Find where the given text appears and provide that cell's center as (x, y) coordinate. 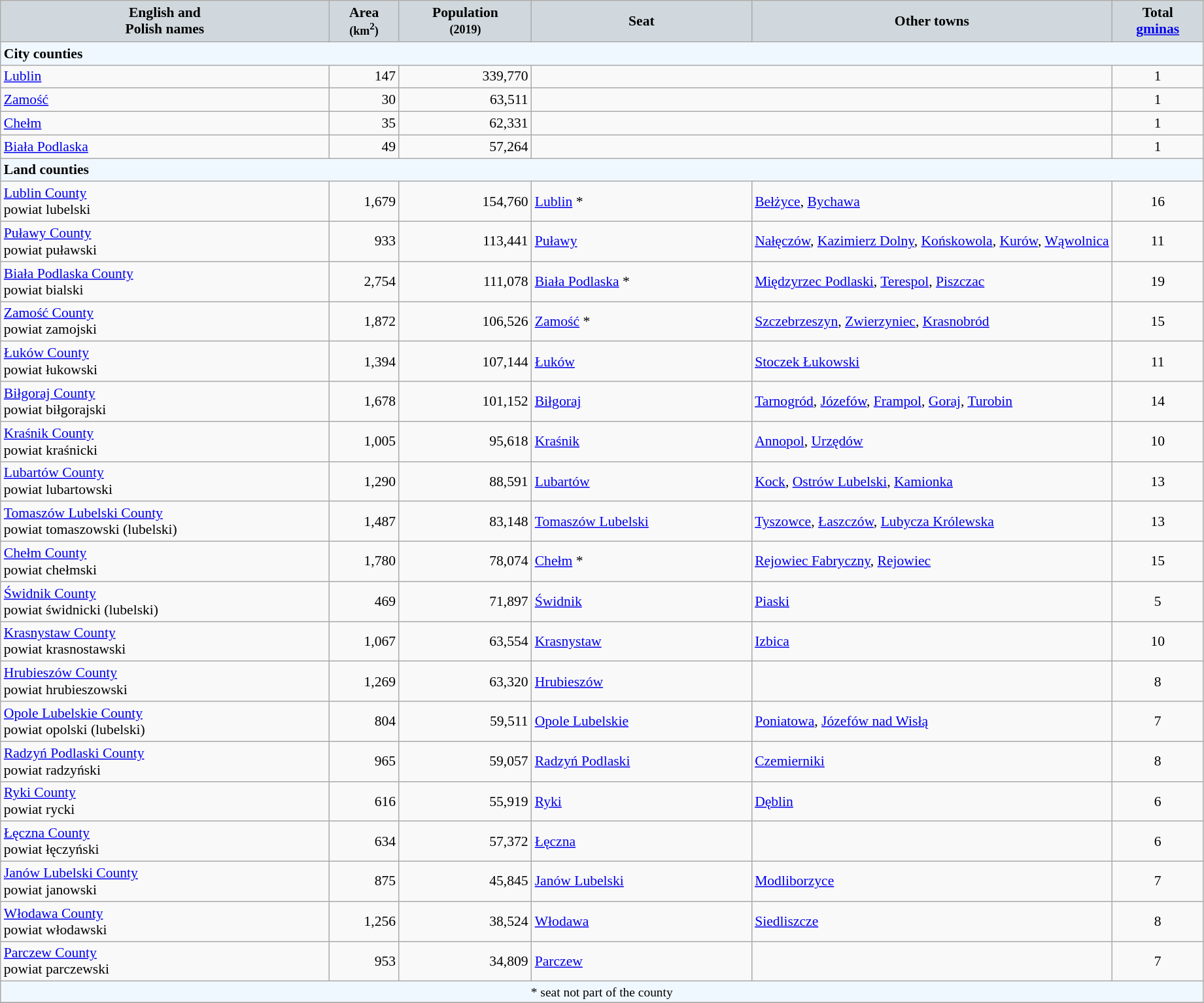
Zamość (165, 100)
55,919 (465, 801)
35 (364, 124)
Biała Podlaska * (642, 281)
59,057 (465, 762)
57,372 (465, 841)
147 (364, 77)
Lublin * (642, 202)
Lublin County powiat lubelski (165, 202)
63,511 (465, 100)
Izbica (932, 641)
Łęczna (642, 841)
Ryki (642, 801)
Stoczek Łukowski (932, 361)
1,005 (364, 441)
* seat not part of the county (602, 992)
Hrubieszów County powiat hrubieszowski (165, 682)
Annopol, Urzędów (932, 441)
Biała Podlaska County powiat bialski (165, 281)
Radzyń Podlaski (642, 762)
Tyszowce, Łaszczów, Lubycza Królewska (932, 522)
965 (364, 762)
1,067 (364, 641)
Nałęczów, Kazimierz Dolny, Końskowola, Kurów, Wąwolnica (932, 242)
Siedliszcze (932, 921)
107,144 (465, 361)
Total gminas (1158, 21)
Kraśnik (642, 441)
Włodawa (642, 921)
Tomaszów Lubelski (642, 522)
45,845 (465, 882)
Other towns (932, 21)
88,591 (465, 482)
Łęczna County powiat łęczyński (165, 841)
Lublin (165, 77)
Tomaszów Lubelski County powiat tomaszowski (lubelski) (165, 522)
804 (364, 721)
Dęblin (932, 801)
38,524 (465, 921)
Hrubieszów (642, 682)
Poniatowa, Józefów nad Wisłą (932, 721)
339,770 (465, 77)
875 (364, 882)
1,487 (364, 522)
1,678 (364, 402)
Biłgoraj County powiat biłgorajski (165, 402)
Lubartów County powiat lubartowski (165, 482)
Opole Lubelskie (642, 721)
106,526 (465, 322)
30 (364, 100)
113,441 (465, 242)
English and Polish names (165, 21)
Parczew County powiat parczewski (165, 962)
1,290 (364, 482)
101,152 (465, 402)
Krasnystaw County powiat krasnostawski (165, 641)
Zamość * (642, 322)
14 (1158, 402)
1,872 (364, 322)
95,618 (465, 441)
Area (km2) (364, 21)
Seat (642, 21)
1,780 (364, 561)
616 (364, 801)
933 (364, 242)
Opole Lubelskie County powiat opolski (lubelski) (165, 721)
953 (364, 962)
5 (1158, 602)
Puławy County powiat puławski (165, 242)
154,760 (465, 202)
63,320 (465, 682)
Krasnystaw (642, 641)
1,394 (364, 361)
Biłgoraj (642, 402)
Chełm County powiat chełmski (165, 561)
34,809 (465, 962)
Piaski (932, 602)
City counties (602, 54)
Population (2019) (465, 21)
469 (364, 602)
Lubartów (642, 482)
Biała Podlaska (165, 147)
Czemierniki (932, 762)
Rejowiec Fabryczny, Rejowiec (932, 561)
1,679 (364, 202)
Chełm * (642, 561)
16 (1158, 202)
Łuków County powiat łukowski (165, 361)
Janów Lubelski County powiat janowski (165, 882)
Radzyń Podlaski County powiat radzyński (165, 762)
Tarnogród, Józefów, Frampol, Goraj, Turobin (932, 402)
2,754 (364, 281)
Bełżyce, Bychawa (932, 202)
Ryki County powiat rycki (165, 801)
78,074 (465, 561)
1,269 (364, 682)
57,264 (465, 147)
Zamość County powiat zamojski (165, 322)
634 (364, 841)
Modliborzyce (932, 882)
Janów Lubelski (642, 882)
19 (1158, 281)
Puławy (642, 242)
111,078 (465, 281)
71,897 (465, 602)
Chełm (165, 124)
Kock, Ostrów Lubelski, Kamionka (932, 482)
Świdnik (642, 602)
59,511 (465, 721)
Międzyrzec Podlaski, Terespol, Piszczac (932, 281)
Łuków (642, 361)
49 (364, 147)
Świdnik County powiat świdnicki (lubelski) (165, 602)
63,554 (465, 641)
Parczew (642, 962)
83,148 (465, 522)
Włodawa County powiat włodawski (165, 921)
Kraśnik County powiat kraśnicki (165, 441)
Land counties (602, 170)
62,331 (465, 124)
1,256 (364, 921)
Szczebrzeszyn, Zwierzyniec, Krasnobród (932, 322)
